Provide the (X, Y) coordinate of the cell's center where the given text is located.  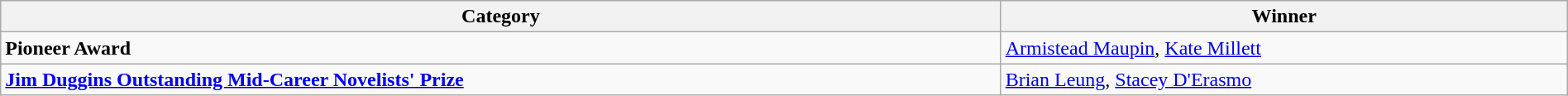
Brian Leung, Stacey D'Erasmo (1284, 79)
Winner (1284, 17)
Jim Duggins Outstanding Mid-Career Novelists' Prize (501, 79)
Pioneer Award (501, 48)
Armistead Maupin, Kate Millett (1284, 48)
Category (501, 17)
